Provide the [x, y] coordinate of the cell's center where the given text is located.  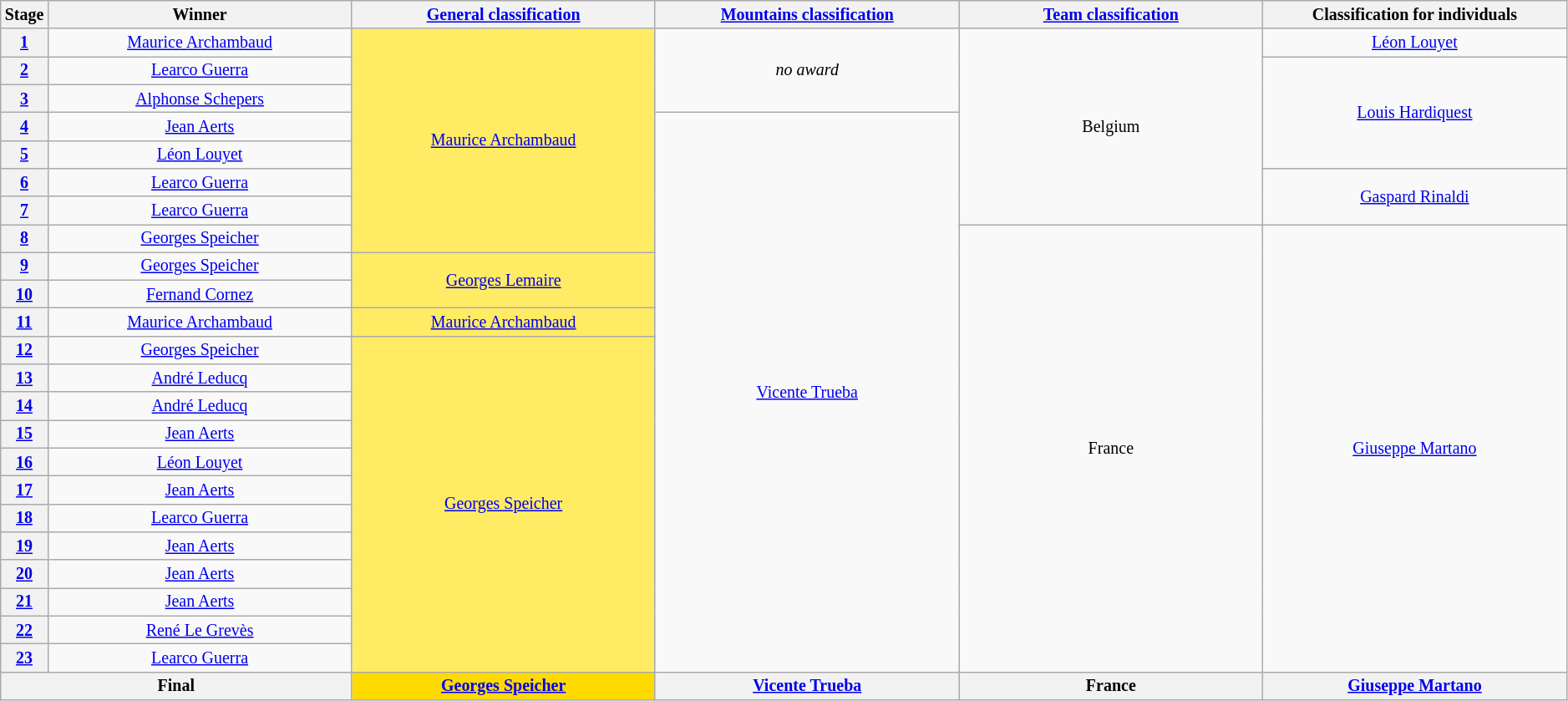
Gaspard Rinaldi [1415, 197]
9 [25, 266]
Fernand Cornez [200, 294]
21 [25, 602]
4 [25, 127]
14 [25, 406]
Georges Lemaire [504, 281]
12 [25, 351]
18 [25, 518]
11 [25, 323]
René Le Grevès [200, 630]
20 [25, 573]
13 [25, 378]
Final [176, 685]
22 [25, 630]
16 [25, 463]
5 [25, 154]
no award [807, 71]
6 [25, 182]
Team classification [1111, 15]
8 [25, 239]
Louis Hardiquest [1415, 113]
Winner [200, 15]
15 [25, 434]
Classification for individuals [1415, 15]
7 [25, 211]
2 [25, 70]
3 [25, 99]
10 [25, 294]
19 [25, 546]
Stage [25, 15]
23 [25, 658]
Alphonse Schepers [200, 99]
Belgium [1111, 127]
17 [25, 490]
General classification [504, 15]
1 [25, 43]
Mountains classification [807, 15]
